Pinpoint the cell where the given text exists, returning its (x, y) midpoint coordinate. 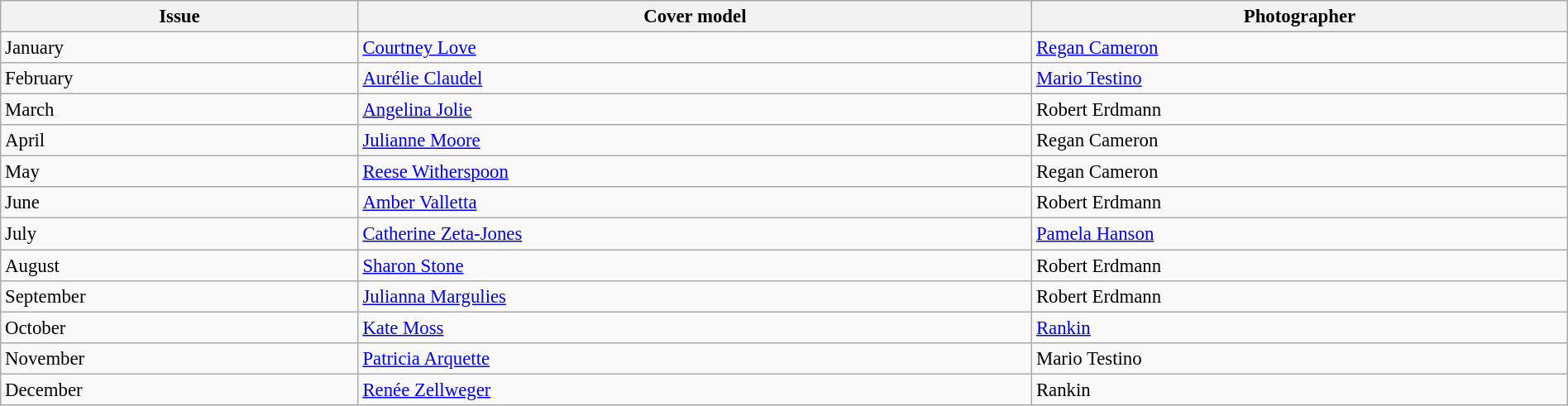
Catherine Zeta-Jones (695, 234)
December (179, 389)
Patricia Arquette (695, 358)
October (179, 327)
May (179, 172)
July (179, 234)
February (179, 79)
Kate Moss (695, 327)
April (179, 141)
January (179, 48)
June (179, 203)
Julianna Margulies (695, 296)
Issue (179, 17)
Cover model (695, 17)
Photographer (1300, 17)
November (179, 358)
Sharon Stone (695, 265)
March (179, 110)
Pamela Hanson (1300, 234)
Julianne Moore (695, 141)
August (179, 265)
Reese Witherspoon (695, 172)
September (179, 296)
Angelina Jolie (695, 110)
Courtney Love (695, 48)
Aurélie Claudel (695, 79)
Renée Zellweger (695, 389)
Amber Valletta (695, 203)
